Capture the cell that displays the provided text and extract its (X, Y) central coordinate. 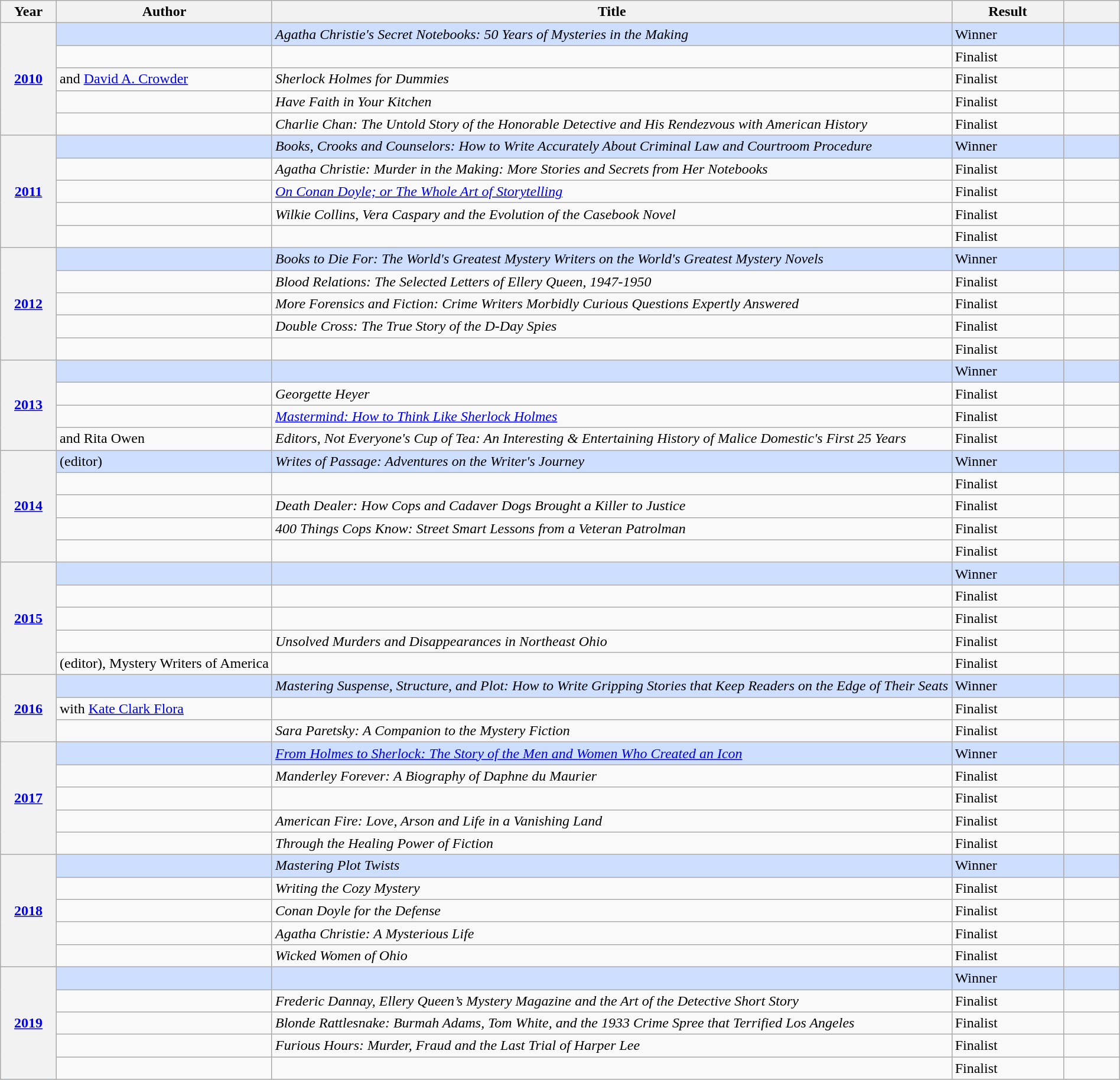
with Kate Clark Flora (164, 709)
Death Dealer: How Cops and Cadaver Dogs Brought a Killer to Justice (612, 506)
Sara Paretsky: A Companion to the Mystery Fiction (612, 731)
2016 (28, 709)
Writes of Passage: Adventures on the Writer's Journey (612, 461)
Year (28, 12)
(editor), Mystery Writers of America (164, 664)
2019 (28, 1023)
Books to Die For: The World's Greatest Mystery Writers on the World's Greatest Mystery Novels (612, 259)
2010 (28, 79)
Blonde Rattlesnake: Burmah Adams, Tom White, and the 1933 Crime Spree that Terrified Los Angeles (612, 1023)
Mastering Suspense, Structure, and Plot: How to Write Gripping Stories that Keep Readers on the Edge of Their Seats (612, 686)
More Forensics and Fiction: Crime Writers Morbidly Curious Questions Expertly Answered (612, 304)
Writing the Cozy Mystery (612, 888)
Agatha Christie: A Mysterious Life (612, 933)
American Fire: Love, Arson and Life in a Vanishing Land (612, 821)
Result (1008, 12)
Manderley Forever: A Biography of Daphne du Maurier (612, 776)
Have Faith in Your Kitchen (612, 102)
On Conan Doyle; or The Whole Art of Storytelling (612, 191)
Frederic Dannay, Ellery Queen’s Mystery Magazine and the Art of the Detective Short Story (612, 1001)
Conan Doyle for the Defense (612, 911)
Agatha Christie's Secret Notebooks: 50 Years of Mysteries in the Making (612, 34)
Mastermind: How to Think Like Sherlock Holmes (612, 416)
Author (164, 12)
Charlie Chan: The Untold Story of the Honorable Detective and His Rendezvous with American History (612, 124)
Blood Relations: The Selected Letters of Ellery Queen, 1947-1950 (612, 282)
Books, Crooks and Counselors: How to Write Accurately About Criminal Law and Courtroom Procedure (612, 146)
and Rita Owen (164, 439)
2013 (28, 405)
Unsolved Murders and Disappearances in Northeast Ohio (612, 641)
Wilkie Collins, Vera Caspary and the Evolution of the Casebook Novel (612, 214)
(editor) (164, 461)
2018 (28, 911)
2011 (28, 191)
Agatha Christie: Murder in the Making: More Stories and Secrets from Her Notebooks (612, 169)
400 Things Cops Know: Street Smart Lessons from a Veteran Patrolman (612, 528)
Georgette Heyer (612, 394)
and David A. Crowder (164, 79)
Furious Hours: Murder, Fraud and the Last Trial of Harper Lee (612, 1046)
Sherlock Holmes for Dummies (612, 79)
Title (612, 12)
2014 (28, 506)
Mastering Plot Twists (612, 866)
2015 (28, 618)
Double Cross: The True Story of the D-Day Spies (612, 327)
Editors, Not Everyone's Cup of Tea: An Interesting & Entertaining History of Malice Domestic's First 25 Years (612, 439)
Wicked Women of Ohio (612, 955)
2017 (28, 798)
2012 (28, 304)
From Holmes to Sherlock: The Story of the Men and Women Who Created an Icon (612, 753)
Through the Healing Power of Fiction (612, 843)
